Locate the cell with the specified text and output its [x, y] center coordinate. 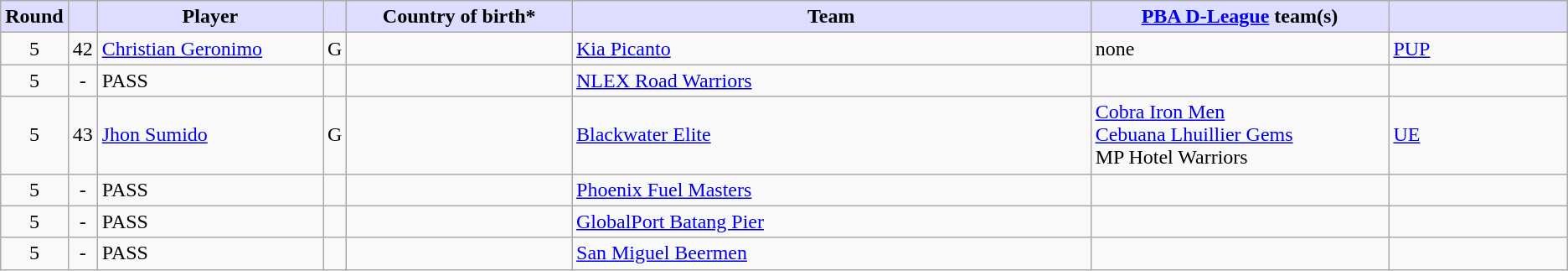
Jhon Sumido [209, 135]
42 [82, 49]
PUP [1478, 49]
43 [82, 135]
Player [209, 17]
Christian Geronimo [209, 49]
Kia Picanto [831, 49]
Team [831, 17]
NLEX Road Warriors [831, 81]
Round [34, 17]
UE [1478, 135]
Phoenix Fuel Masters [831, 190]
GlobalPort Batang Pier [831, 221]
none [1240, 49]
San Miguel Beermen [831, 253]
Cobra Iron MenCebuana Lhuillier GemsMP Hotel Warriors [1240, 135]
Blackwater Elite [831, 135]
Country of birth* [459, 17]
PBA D-League team(s) [1240, 17]
